Scan for the cell matching the given text and deliver its [x, y] coordinate at center. 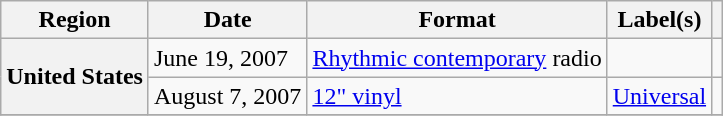
June 19, 2007 [227, 58]
Universal [659, 96]
Date [227, 20]
Format [457, 20]
Label(s) [659, 20]
August 7, 2007 [227, 96]
Rhythmic contemporary radio [457, 58]
United States [75, 77]
12" vinyl [457, 96]
Region [75, 20]
